For the text-containing cell, return its midpoint in [X, Y] coordinate format. 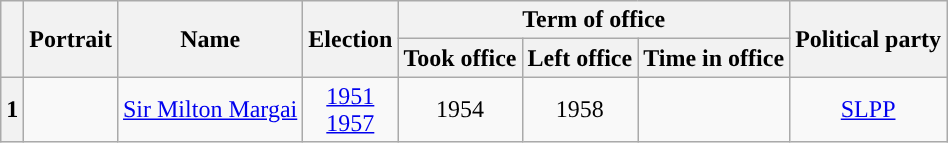
Time in office [714, 58]
1958 [580, 110]
Portrait [71, 39]
Term of office [594, 20]
19511957 [350, 110]
Took office [460, 58]
1 [12, 110]
SLPP [868, 110]
Political party [868, 39]
Left office [580, 58]
1954 [460, 110]
Name [210, 39]
Sir Milton Margai [210, 110]
Election [350, 39]
